From the cell containing the given text, extract its center point as (x, y) coordinate. 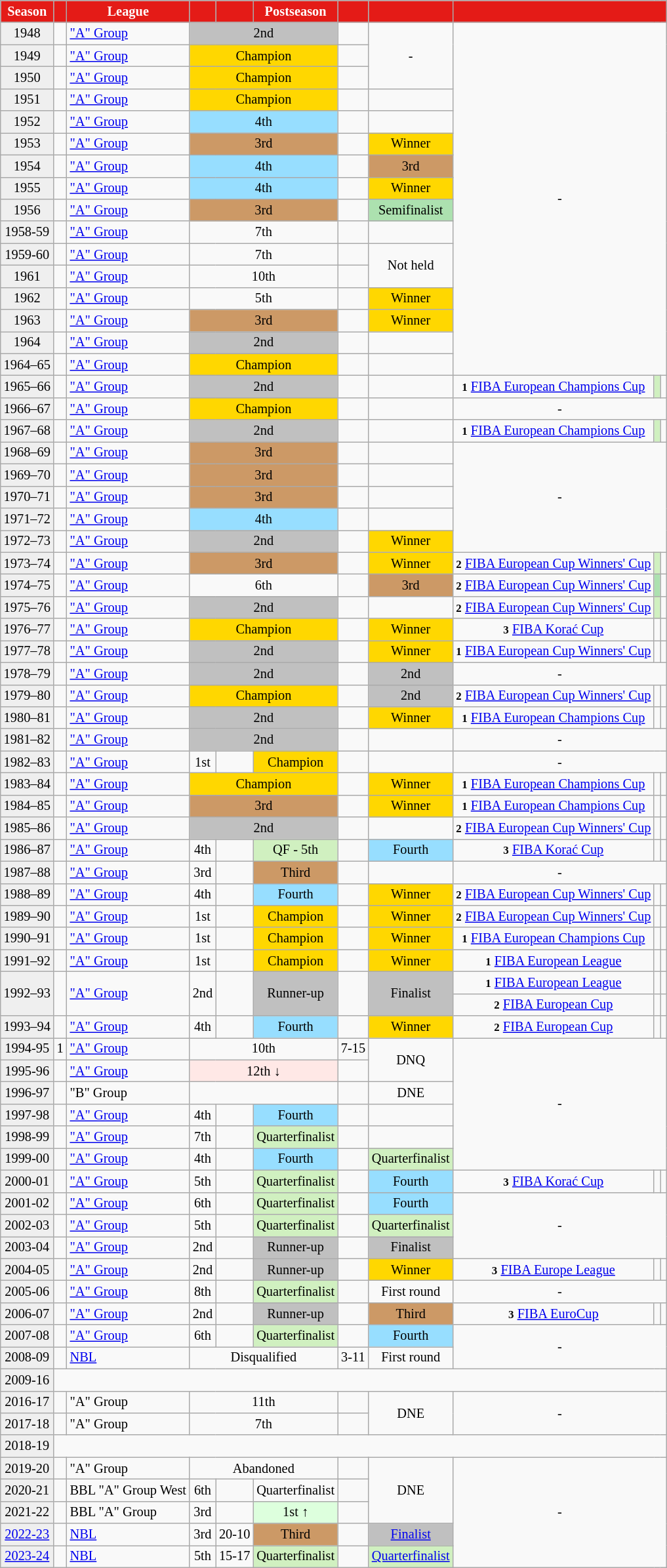
1964–65 (28, 365)
20-10 (235, 1535)
1987–88 (28, 872)
1980–81 (28, 717)
1995-96 (28, 1071)
1977–78 (28, 651)
2022-23 (28, 1535)
1966–67 (28, 409)
2023-24 (28, 1556)
8th (203, 1291)
1998-99 (28, 1137)
1992–93 (28, 993)
League (129, 11)
2018-19 (28, 1446)
1950 (28, 77)
2021-22 (28, 1512)
1973–74 (28, 563)
1976–77 (28, 630)
2020-21 (28, 1490)
1983–84 (28, 784)
1972–73 (28, 541)
1979–80 (28, 696)
1948 (28, 33)
QF - 5th (295, 850)
1968–69 (28, 452)
2002-03 (28, 1225)
1953 (28, 144)
1996-97 (28, 1093)
3 FIBA EuroCup (554, 1314)
Postseason (295, 11)
1999-00 (28, 1159)
1985–86 (28, 828)
Disqualified (264, 1357)
1962 (28, 298)
2007-08 (28, 1336)
7-15 (353, 1049)
2016-17 (28, 1402)
1949 (28, 56)
1982–83 (28, 762)
1991–92 (28, 961)
1978–79 (28, 673)
2009-16 (28, 1380)
1993–94 (28, 1027)
11th (264, 1402)
1974–75 (28, 585)
1959-60 (28, 254)
BBL "A" Group West (129, 1490)
1956 (28, 210)
1969–70 (28, 475)
1990–91 (28, 938)
2004-05 (28, 1270)
1967–68 (28, 431)
2003-04 (28, 1247)
1970–71 (28, 497)
2000-01 (28, 1181)
2017-18 (28, 1424)
1964 (28, 342)
2005-06 (28, 1291)
Semifinalist (411, 210)
1984–85 (28, 806)
1997-98 (28, 1115)
1951 (28, 100)
1 FIBA European Cup Winners' Cup (554, 651)
1955 (28, 188)
1971–72 (28, 519)
1975–76 (28, 607)
12th ↓ (264, 1071)
1989–90 (28, 916)
3-11 (353, 1357)
Abandoned (264, 1468)
1961 (28, 276)
1981–82 (28, 740)
15-17 (235, 1556)
Season (28, 11)
2006-07 (28, 1314)
BBL "A" Group (129, 1512)
1 (60, 1049)
1965–66 (28, 386)
1954 (28, 166)
1994-95 (28, 1049)
1963 (28, 321)
1st ↑ (295, 1512)
2019-20 (28, 1468)
3 FIBA Europe League (554, 1270)
1958-59 (28, 232)
1986–87 (28, 850)
Not held (411, 265)
2008-09 (28, 1357)
1952 (28, 122)
"B" Group (129, 1093)
2001-02 (28, 1203)
DNQ (411, 1060)
1988–89 (28, 895)
